Scan for the cell matching the given text and deliver its [x, y] coordinate at center. 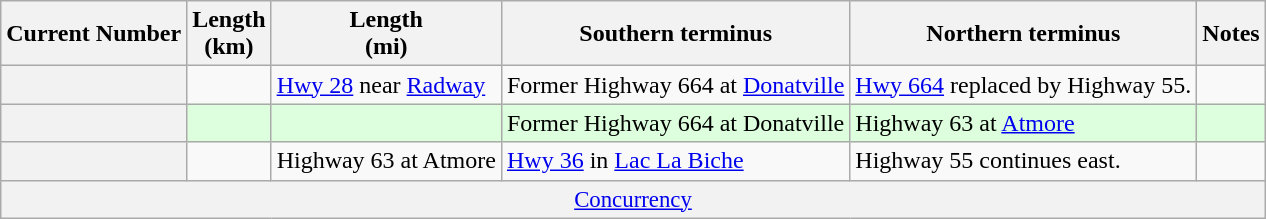
Length(km) [229, 34]
Length(mi) [386, 34]
Hwy 28 near Radway [386, 85]
Northern terminus [1024, 34]
Notes [1231, 34]
Southern terminus [675, 34]
Hwy 36 in Lac La Biche [675, 161]
Hwy 664 replaced by Highway 55. [1024, 85]
Highway 55 continues east. [1024, 161]
Concurrency [633, 199]
Current Number [94, 34]
